Capture the cell that displays the provided text and extract its (x, y) central coordinate. 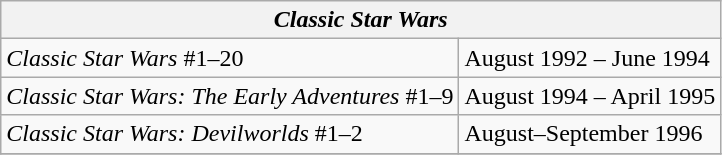
Classic Star Wars: Devilworlds #1–2 (230, 134)
August 1994 – April 1995 (590, 96)
Classic Star Wars #1–20 (230, 58)
August 1992 – June 1994 (590, 58)
Classic Star Wars: The Early Adventures #1–9 (230, 96)
August–September 1996 (590, 134)
Classic Star Wars (361, 20)
